Locate the cell with the specified text and output its [X, Y] center coordinate. 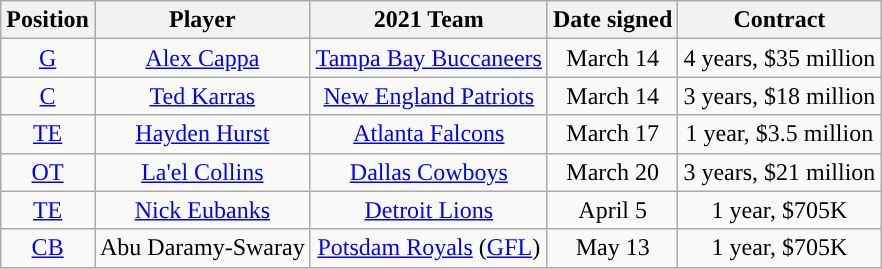
Detroit Lions [428, 210]
3 years, $18 million [780, 96]
4 years, $35 million [780, 58]
Date signed [612, 20]
Ted Karras [202, 96]
Contract [780, 20]
C [48, 96]
La'el Collins [202, 172]
G [48, 58]
Atlanta Falcons [428, 134]
Position [48, 20]
Alex Cappa [202, 58]
Potsdam Royals (GFL) [428, 248]
April 5 [612, 210]
May 13 [612, 248]
Player [202, 20]
OT [48, 172]
3 years, $21 million [780, 172]
1 year, $3.5 million [780, 134]
Dallas Cowboys [428, 172]
March 20 [612, 172]
Nick Eubanks [202, 210]
New England Patriots [428, 96]
2021 Team [428, 20]
Hayden Hurst [202, 134]
Tampa Bay Buccaneers [428, 58]
CB [48, 248]
March 17 [612, 134]
Abu Daramy-Swaray [202, 248]
